For the text-containing cell, return its midpoint in (x, y) coordinate format. 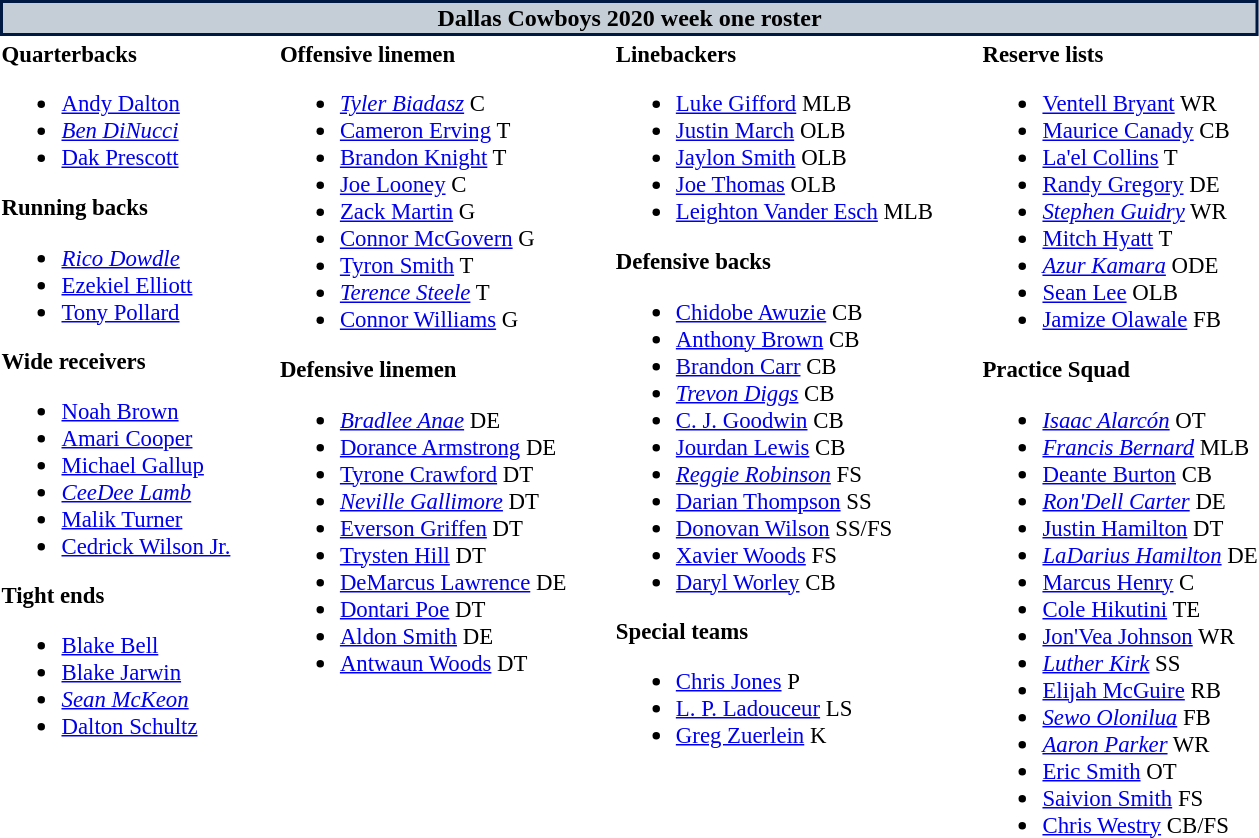
Dallas Cowboys 2020 week one roster (630, 18)
